Detect which cell encompasses the target text, then output its [x, y] center coordinate. 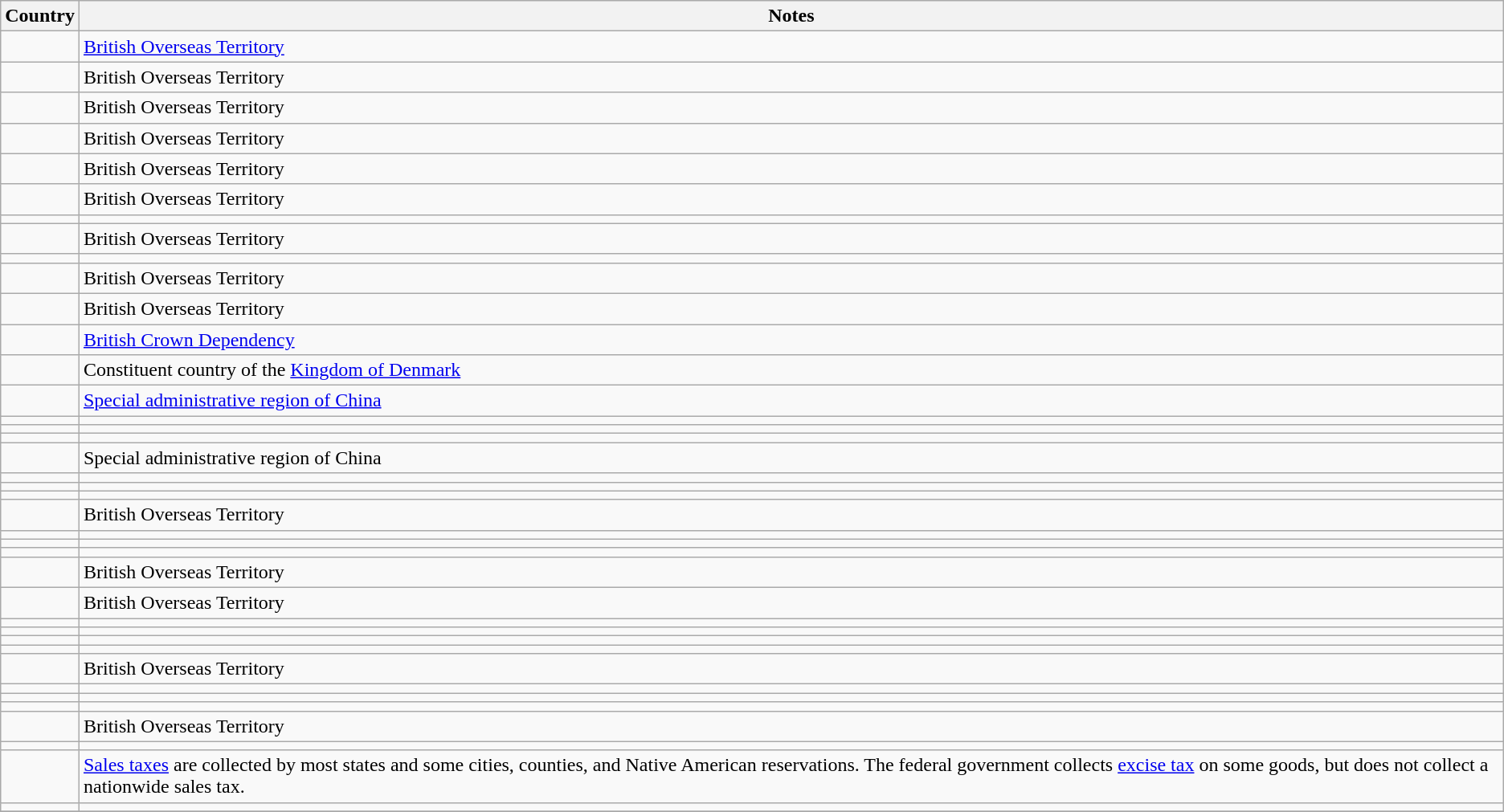
Country [40, 16]
Notes [791, 16]
Constituent country of the Kingdom of Denmark [791, 370]
British Crown Dependency [791, 340]
